Pinpoint the cell where the given text exists, returning its (x, y) midpoint coordinate. 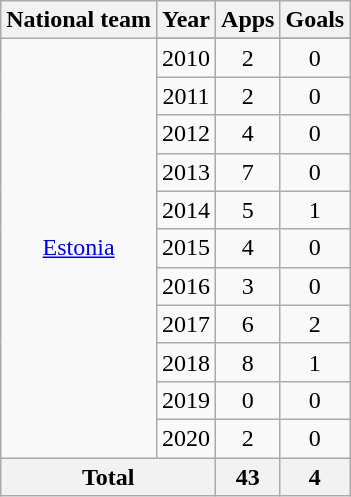
2018 (186, 362)
2020 (186, 438)
8 (248, 362)
2012 (186, 134)
2010 (186, 58)
2017 (186, 324)
Apps (248, 20)
43 (248, 477)
Estonia (79, 248)
2015 (186, 248)
5 (248, 210)
National team (79, 20)
3 (248, 286)
2011 (186, 96)
Total (108, 477)
6 (248, 324)
2014 (186, 210)
2019 (186, 400)
Goals (315, 20)
2013 (186, 172)
2016 (186, 286)
Year (186, 20)
7 (248, 172)
